Scan for the cell matching the given text and deliver its [x, y] coordinate at center. 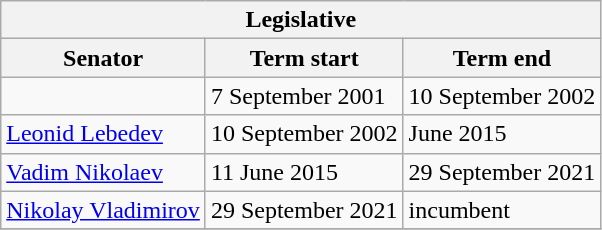
Vadim Nikolaev [104, 172]
Nikolay Vladimirov [104, 210]
incumbent [502, 210]
7 September 2001 [304, 96]
Senator [104, 58]
Legislative [301, 20]
Term start [304, 58]
11 June 2015 [304, 172]
Leonid Lebedev [104, 134]
June 2015 [502, 134]
Term end [502, 58]
